Find where the given text appears and provide that cell's center as (X, Y) coordinate. 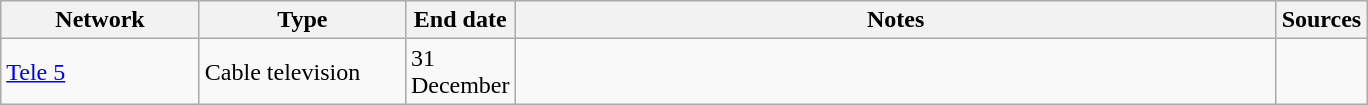
End date (460, 20)
Tele 5 (100, 72)
31 December (460, 72)
Network (100, 20)
Sources (1322, 20)
Type (302, 20)
Cable television (302, 72)
Notes (896, 20)
